Output the [x, y] coordinate of the center of the cell containing the given text.  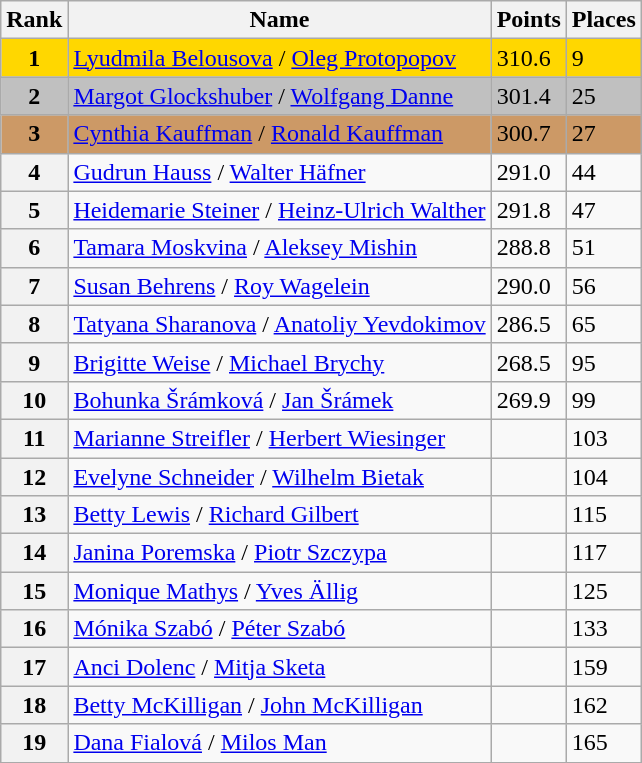
290.0 [528, 286]
27 [604, 134]
17 [34, 667]
56 [604, 286]
2 [34, 96]
44 [604, 172]
99 [604, 400]
291.0 [528, 172]
Points [528, 20]
10 [34, 400]
4 [34, 172]
19 [34, 743]
Betty McKilligan / John McKilligan [280, 705]
8 [34, 324]
Cynthia Kauffman / Ronald Kauffman [280, 134]
3 [34, 134]
165 [604, 743]
Janina Poremska / Piotr Szczypa [280, 553]
Anci Dolenc / Mitja Sketa [280, 667]
13 [34, 515]
Mónika Szabó / Péter Szabó [280, 629]
51 [604, 248]
103 [604, 438]
7 [34, 286]
95 [604, 362]
25 [604, 96]
Brigitte Weise / Michael Brychy [280, 362]
Dana Fialová / Milos Man [280, 743]
301.4 [528, 96]
15 [34, 591]
Tamara Moskvina / Aleksey Mishin [280, 248]
Margot Glockshuber / Wolfgang Danne [280, 96]
16 [34, 629]
104 [604, 477]
268.5 [528, 362]
Rank [34, 20]
Monique Mathys / Yves Ällig [280, 591]
47 [604, 210]
65 [604, 324]
Marianne Streifler / Herbert Wiesinger [280, 438]
Name [280, 20]
300.7 [528, 134]
Places [604, 20]
159 [604, 667]
6 [34, 248]
310.6 [528, 58]
Susan Behrens / Roy Wagelein [280, 286]
288.8 [528, 248]
Bohunka Šrámková / Jan Šrámek [280, 400]
Gudrun Hauss / Walter Häfner [280, 172]
291.8 [528, 210]
117 [604, 553]
Betty Lewis / Richard Gilbert [280, 515]
133 [604, 629]
18 [34, 705]
11 [34, 438]
269.9 [528, 400]
1 [34, 58]
Lyudmila Belousova / Oleg Protopopov [280, 58]
162 [604, 705]
Heidemarie Steiner / Heinz-Ulrich Walther [280, 210]
286.5 [528, 324]
Evelyne Schneider / Wilhelm Bietak [280, 477]
125 [604, 591]
5 [34, 210]
14 [34, 553]
115 [604, 515]
12 [34, 477]
Tatyana Sharanova / Anatoliy Yevdokimov [280, 324]
